Pinpoint the cell where the given text exists, returning its [X, Y] midpoint coordinate. 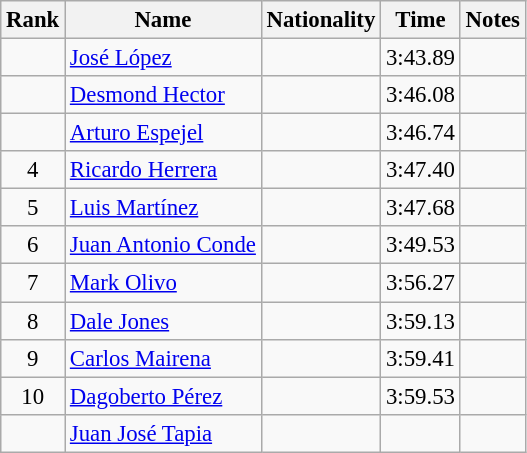
José López [164, 58]
Juan Antonio Conde [164, 245]
Mark Olivo [164, 283]
3:59.13 [421, 321]
7 [33, 283]
10 [33, 396]
3:59.53 [421, 396]
Nationality [320, 20]
3:49.53 [421, 245]
3:56.27 [421, 283]
4 [33, 170]
3:47.68 [421, 208]
3:46.08 [421, 95]
Carlos Mairena [164, 358]
6 [33, 245]
Dale Jones [164, 321]
3:59.41 [421, 358]
3:47.40 [421, 170]
Time [421, 20]
Rank [33, 20]
5 [33, 208]
Juan José Tapia [164, 433]
8 [33, 321]
3:43.89 [421, 58]
Name [164, 20]
9 [33, 358]
3:46.74 [421, 133]
Notes [492, 20]
Dagoberto Pérez [164, 396]
Luis Martínez [164, 208]
Arturo Espejel [164, 133]
Desmond Hector [164, 95]
Ricardo Herrera [164, 170]
